Identify which cell holds the provided text, then report its (X, Y) central coordinate. 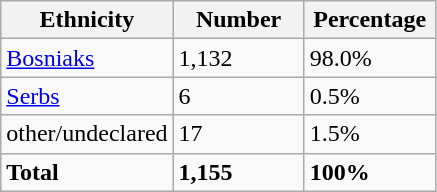
1,155 (238, 172)
Total (87, 172)
Ethnicity (87, 20)
17 (238, 134)
Serbs (87, 96)
Number (238, 20)
Percentage (370, 20)
0.5% (370, 96)
98.0% (370, 58)
1.5% (370, 134)
Bosniaks (87, 58)
100% (370, 172)
other/undeclared (87, 134)
1,132 (238, 58)
6 (238, 96)
